Detect which cell encompasses the target text, then output its [x, y] center coordinate. 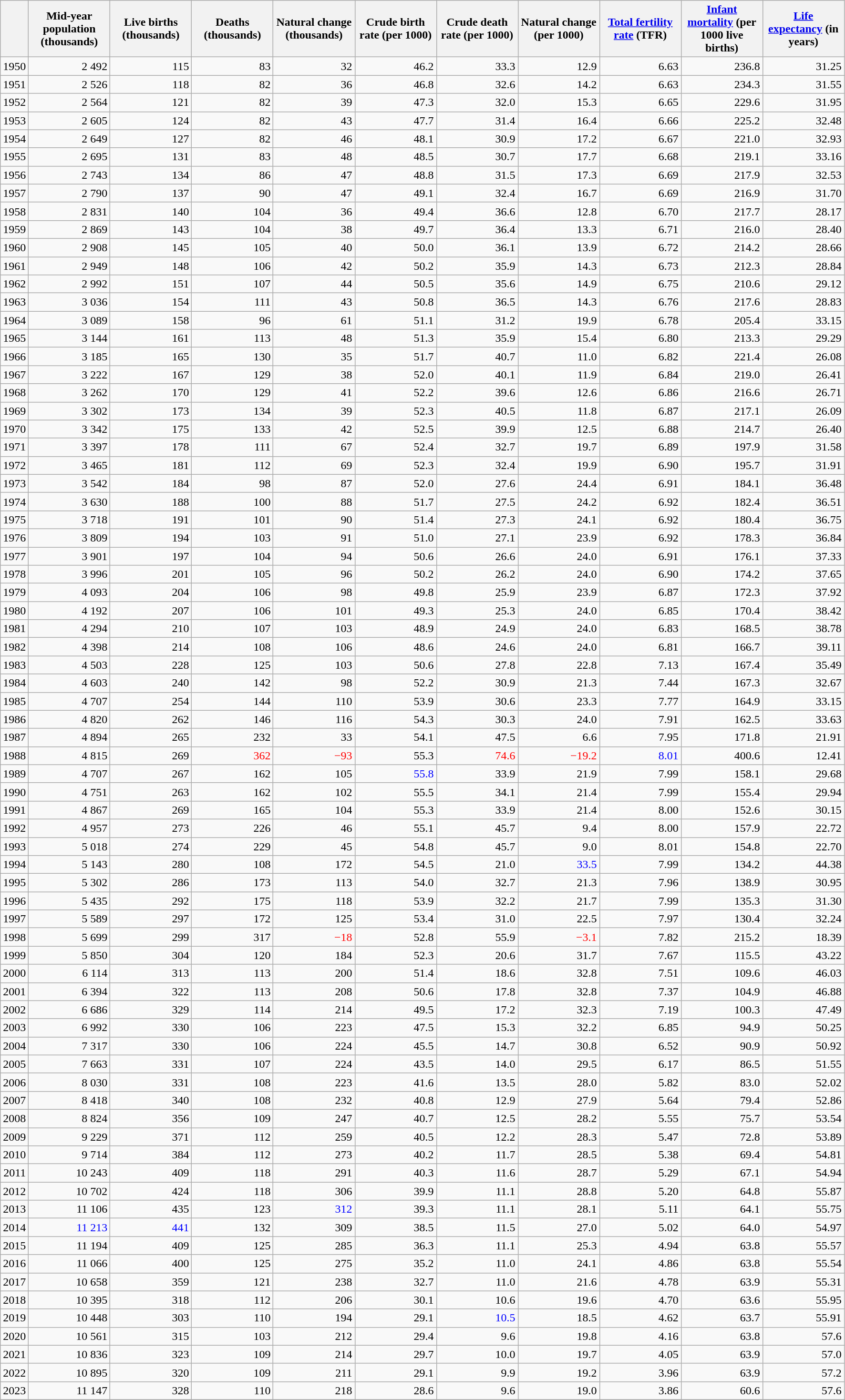
Deaths (thousands) [233, 29]
6.67 [640, 139]
14.0 [477, 1064]
240 [151, 683]
6.84 [640, 375]
1959 [14, 229]
6.88 [640, 429]
3 465 [70, 465]
14.9 [559, 284]
135.3 [722, 901]
88 [314, 501]
7.95 [640, 737]
10 658 [70, 1282]
1958 [14, 211]
40.8 [396, 1100]
2018 [14, 1300]
4 867 [70, 810]
86.5 [722, 1064]
6.66 [640, 121]
191 [151, 520]
5.11 [640, 1209]
33.16 [803, 157]
3 542 [70, 483]
3 144 [70, 338]
28.2 [559, 1118]
17.8 [477, 991]
1975 [14, 520]
2 564 [70, 102]
7.77 [640, 701]
154 [151, 302]
1963 [14, 302]
44.38 [803, 865]
297 [151, 919]
228 [151, 665]
3 302 [70, 411]
2 526 [70, 84]
36.51 [803, 501]
164.9 [722, 701]
3 222 [70, 375]
11.9 [559, 375]
20.6 [477, 955]
51.1 [396, 320]
48.6 [396, 647]
35 [314, 357]
32.3 [559, 1010]
1998 [14, 937]
61 [314, 320]
4.70 [640, 1300]
31.5 [477, 175]
140 [151, 211]
1957 [14, 193]
−18 [314, 937]
104.9 [722, 991]
22.5 [559, 919]
3 901 [70, 556]
2000 [14, 973]
1964 [14, 320]
36.6 [477, 211]
24.6 [477, 647]
49.3 [396, 611]
329 [151, 1010]
32.67 [803, 683]
151 [151, 284]
4.62 [640, 1318]
13.3 [559, 229]
54.5 [396, 865]
11 194 [70, 1246]
67.1 [722, 1173]
63.6 [722, 1300]
35.2 [396, 1264]
1999 [14, 955]
6 394 [70, 991]
27.8 [477, 665]
5.55 [640, 1118]
36.75 [803, 520]
94 [314, 556]
5 589 [70, 919]
6.82 [640, 357]
216.0 [722, 229]
158.1 [722, 774]
142 [233, 683]
1962 [14, 284]
6 114 [70, 973]
47.3 [396, 102]
28.66 [803, 247]
1978 [14, 574]
6.70 [640, 211]
9.0 [559, 846]
11.7 [477, 1155]
7.82 [640, 937]
315 [151, 1336]
3.96 [640, 1372]
22.8 [559, 665]
48.8 [396, 175]
299 [151, 937]
48.9 [396, 629]
54.8 [396, 846]
180.4 [722, 520]
400.6 [722, 756]
26.09 [803, 411]
238 [314, 1282]
211 [314, 1372]
30.8 [559, 1046]
400 [151, 1264]
4 815 [70, 756]
24.2 [559, 501]
4 503 [70, 665]
53.89 [803, 1137]
221.0 [722, 139]
31.91 [803, 465]
55.8 [396, 774]
123 [233, 1209]
49.1 [396, 193]
46.2 [396, 66]
52.4 [396, 447]
2003 [14, 1028]
55.9 [477, 937]
38.5 [396, 1227]
50.25 [803, 1028]
234.3 [722, 84]
36.5 [477, 302]
6.72 [640, 247]
2005 [14, 1064]
1966 [14, 357]
208 [314, 991]
6.17 [640, 1064]
4.16 [640, 1336]
144 [233, 701]
55.91 [803, 1318]
2002 [14, 1010]
29.5 [559, 1064]
54.81 [803, 1155]
1993 [14, 846]
214.2 [722, 247]
2007 [14, 1100]
10 836 [70, 1354]
114 [233, 1010]
6.78 [640, 320]
31.2 [477, 320]
6 686 [70, 1010]
60.6 [722, 1390]
2006 [14, 1082]
280 [151, 865]
7.19 [640, 1010]
10 243 [70, 1173]
217.7 [722, 211]
67 [314, 447]
1992 [14, 828]
5 699 [70, 937]
41 [314, 393]
79.4 [722, 1100]
33.5 [559, 865]
37.92 [803, 593]
178 [151, 447]
7.97 [640, 919]
51.0 [396, 538]
171.8 [722, 737]
6.81 [640, 647]
221.4 [722, 357]
217.6 [722, 302]
29.12 [803, 284]
161 [151, 338]
215.2 [722, 937]
19.6 [559, 1300]
5.38 [640, 1155]
6.52 [640, 1046]
28.3 [559, 1137]
1969 [14, 411]
6.86 [640, 393]
54.1 [396, 737]
30.95 [803, 883]
38.42 [803, 611]
371 [151, 1137]
9.4 [559, 828]
1995 [14, 883]
5.47 [640, 1137]
54.0 [396, 883]
320 [151, 1372]
27.9 [559, 1100]
54.97 [803, 1227]
10 395 [70, 1300]
22.72 [803, 828]
225.2 [722, 121]
441 [151, 1227]
133 [233, 429]
9 714 [70, 1155]
72.8 [722, 1137]
14.7 [477, 1046]
33 [314, 737]
6.83 [640, 629]
1991 [14, 810]
31.25 [803, 66]
265 [151, 737]
91 [314, 538]
17.7 [559, 157]
100.3 [722, 1010]
1996 [14, 901]
340 [151, 1100]
167 [151, 375]
52.86 [803, 1100]
33.63 [803, 719]
52.5 [396, 429]
12.6 [559, 393]
130.4 [722, 919]
7.44 [640, 683]
2009 [14, 1137]
181 [151, 465]
86 [233, 175]
5 302 [70, 883]
152.6 [722, 810]
204 [151, 593]
2 831 [70, 211]
26.40 [803, 429]
146 [233, 719]
11 066 [70, 1264]
32.48 [803, 121]
1988 [14, 756]
1979 [14, 593]
−3.1 [559, 937]
35.6 [477, 284]
54.3 [396, 719]
2022 [14, 1372]
218 [314, 1390]
9 229 [70, 1137]
12.8 [559, 211]
2017 [14, 1282]
263 [151, 792]
206 [314, 1300]
28.40 [803, 229]
138.9 [722, 883]
1977 [14, 556]
Crude death rate (per 1000) [477, 29]
2 605 [70, 121]
26.41 [803, 375]
74.6 [477, 756]
1994 [14, 865]
219.1 [722, 157]
7.91 [640, 719]
4 894 [70, 737]
90.9 [722, 1046]
210 [151, 629]
1950 [14, 66]
Life expectancy (in years) [803, 29]
55.57 [803, 1246]
1953 [14, 121]
10 702 [70, 1191]
1965 [14, 338]
27.6 [477, 483]
26.71 [803, 393]
31.4 [477, 121]
29.29 [803, 338]
9.9 [477, 1372]
197.9 [722, 447]
Crude birth rate (per 1000) [396, 29]
132 [233, 1227]
30.3 [477, 719]
57.0 [803, 1354]
274 [151, 846]
8 418 [70, 1100]
115 [151, 66]
435 [151, 1209]
259 [314, 1137]
4 603 [70, 683]
40 [314, 247]
6.73 [640, 266]
262 [151, 719]
306 [314, 1191]
1956 [14, 175]
22.70 [803, 846]
57.2 [803, 1372]
4 751 [70, 792]
45 [314, 846]
212.3 [722, 266]
384 [151, 1155]
50.0 [396, 247]
155.4 [722, 792]
3 342 [70, 429]
4.86 [640, 1264]
16.4 [559, 121]
8 030 [70, 1082]
214.7 [722, 429]
50.8 [396, 302]
48.5 [396, 157]
24.4 [559, 483]
−19.2 [559, 756]
Natural change (per 1000) [559, 29]
26.6 [477, 556]
64.0 [722, 1227]
7.37 [640, 991]
46.8 [396, 84]
162.5 [722, 719]
19.0 [559, 1390]
21.6 [559, 1282]
10 561 [70, 1336]
30.15 [803, 810]
18.5 [559, 1318]
28.83 [803, 302]
37.65 [803, 574]
Total fertility rate (TFR) [640, 29]
49.5 [396, 1010]
158 [151, 320]
2020 [14, 1336]
53.4 [396, 919]
6.75 [640, 284]
7.13 [640, 665]
1973 [14, 483]
38.78 [803, 629]
5.20 [640, 1191]
226 [233, 828]
356 [151, 1118]
47.7 [396, 121]
30.1 [396, 1300]
188 [151, 501]
4 398 [70, 647]
1989 [14, 774]
170 [151, 393]
219.0 [722, 375]
27.5 [477, 501]
2011 [14, 1173]
18.6 [477, 973]
229.6 [722, 102]
1961 [14, 266]
7 663 [70, 1064]
21.91 [803, 737]
2 949 [70, 266]
10 895 [70, 1372]
63.7 [722, 1318]
1951 [14, 84]
27.1 [477, 538]
328 [151, 1390]
2 790 [70, 193]
7 317 [70, 1046]
55.95 [803, 1300]
5 143 [70, 865]
6.6 [559, 737]
1984 [14, 683]
3 630 [70, 501]
43.22 [803, 955]
2023 [14, 1390]
Live births (thousands) [151, 29]
21.7 [559, 901]
49.7 [396, 229]
2012 [14, 1191]
19.8 [559, 1336]
275 [314, 1264]
40.3 [396, 1173]
109.6 [722, 973]
304 [151, 955]
124 [151, 121]
6.80 [640, 338]
115.5 [722, 955]
1983 [14, 665]
8 824 [70, 1118]
33.3 [477, 66]
10.5 [477, 1318]
184.1 [722, 483]
292 [151, 901]
134.2 [722, 865]
28.5 [559, 1155]
3.86 [640, 1390]
1980 [14, 611]
2 869 [70, 229]
2 908 [70, 247]
286 [151, 883]
Mid-year population (thousands) [70, 29]
4 294 [70, 629]
102 [314, 792]
31.58 [803, 447]
359 [151, 1282]
11 106 [70, 1209]
2008 [14, 1118]
216.9 [722, 193]
323 [151, 1354]
4 820 [70, 719]
11.8 [559, 411]
291 [314, 1173]
1990 [14, 792]
6.89 [640, 447]
−93 [314, 756]
303 [151, 1318]
24.9 [477, 629]
2004 [14, 1046]
1981 [14, 629]
424 [151, 1191]
27.0 [559, 1227]
14.2 [559, 84]
200 [314, 973]
40.2 [396, 1155]
6.76 [640, 302]
32.53 [803, 175]
2001 [14, 991]
26.2 [477, 574]
27.3 [477, 520]
34.1 [477, 792]
217.1 [722, 411]
5.02 [640, 1227]
52.8 [396, 937]
31.95 [803, 102]
217.9 [722, 175]
182.4 [722, 501]
247 [314, 1118]
52.02 [803, 1082]
21.0 [477, 865]
18.39 [803, 937]
10.0 [477, 1354]
143 [151, 229]
285 [314, 1246]
11 147 [70, 1390]
154.8 [722, 846]
236.8 [722, 66]
16.7 [559, 193]
1982 [14, 647]
168.5 [722, 629]
28.17 [803, 211]
28.6 [396, 1390]
100 [233, 501]
2021 [14, 1354]
12.2 [477, 1137]
28.8 [559, 1191]
205.4 [722, 320]
167.4 [722, 665]
3 397 [70, 447]
1972 [14, 465]
2015 [14, 1246]
216.6 [722, 393]
3 996 [70, 574]
31.0 [477, 919]
7.51 [640, 973]
3 036 [70, 302]
51.3 [396, 338]
47.49 [803, 1010]
1960 [14, 247]
5 850 [70, 955]
2014 [14, 1227]
145 [151, 247]
50.92 [803, 1046]
55.31 [803, 1282]
28.0 [559, 1082]
197 [151, 556]
13.9 [559, 247]
87 [314, 483]
13.5 [477, 1082]
32.6 [477, 84]
94.9 [722, 1028]
1985 [14, 701]
49.4 [396, 211]
50.5 [396, 284]
48.1 [396, 139]
31.70 [803, 193]
207 [151, 611]
53.54 [803, 1118]
1967 [14, 375]
29.7 [396, 1354]
31.30 [803, 901]
4.94 [640, 1246]
1952 [14, 102]
5.64 [640, 1100]
127 [151, 139]
54.94 [803, 1173]
254 [151, 701]
116 [314, 719]
36.84 [803, 538]
40.1 [477, 375]
2 743 [70, 175]
39.3 [396, 1209]
55.5 [396, 792]
23.3 [559, 701]
3 718 [70, 520]
39.6 [477, 393]
41.6 [396, 1082]
210.6 [722, 284]
28.1 [559, 1209]
3 089 [70, 320]
1971 [14, 447]
4 192 [70, 611]
75.7 [722, 1118]
36.1 [477, 247]
157.9 [722, 828]
28.7 [559, 1173]
36.4 [477, 229]
317 [233, 937]
1970 [14, 429]
11.5 [477, 1227]
69.4 [722, 1155]
11.6 [477, 1173]
31.55 [803, 84]
6.65 [640, 102]
174.2 [722, 574]
5 435 [70, 901]
29.4 [396, 1336]
29.94 [803, 792]
4.78 [640, 1282]
Infant mortality (per 1000 live births) [722, 29]
37.33 [803, 556]
5 018 [70, 846]
1968 [14, 393]
2019 [14, 1318]
28.84 [803, 266]
120 [233, 955]
64.1 [722, 1209]
15.4 [559, 338]
6 992 [70, 1028]
45.5 [396, 1046]
30.6 [477, 701]
362 [233, 756]
137 [151, 193]
32.0 [477, 102]
11 213 [70, 1227]
51.55 [803, 1064]
69 [314, 465]
25.9 [477, 593]
46.03 [803, 973]
166.7 [722, 647]
26.08 [803, 357]
2 992 [70, 284]
6.68 [640, 157]
1986 [14, 719]
10.6 [477, 1300]
43.5 [396, 1064]
148 [151, 266]
2 695 [70, 157]
172.3 [722, 593]
309 [314, 1227]
5.29 [640, 1173]
2013 [14, 1209]
46.88 [803, 991]
12.41 [803, 756]
313 [151, 973]
201 [151, 574]
212 [314, 1336]
3 185 [70, 357]
7.67 [640, 955]
49.8 [396, 593]
318 [151, 1300]
1954 [14, 139]
1997 [14, 919]
10 448 [70, 1318]
7.96 [640, 883]
19.2 [559, 1372]
30.7 [477, 157]
2010 [14, 1155]
2 649 [70, 139]
32 [314, 66]
64.8 [722, 1191]
2 492 [70, 66]
31.7 [559, 955]
55.75 [803, 1209]
1955 [14, 157]
55.87 [803, 1191]
36.48 [803, 483]
176.1 [722, 556]
195.7 [722, 465]
267 [151, 774]
229 [233, 846]
5.82 [640, 1082]
21.9 [559, 774]
322 [151, 991]
4 957 [70, 828]
3 262 [70, 393]
4 093 [70, 593]
55.54 [803, 1264]
2016 [14, 1264]
170.4 [722, 611]
213.3 [722, 338]
29.68 [803, 774]
36.3 [396, 1246]
1974 [14, 501]
312 [314, 1209]
17.3 [559, 175]
44 [314, 284]
Natural change (thousands) [314, 29]
178.3 [722, 538]
83.0 [722, 1082]
35.49 [803, 665]
6.71 [640, 229]
1987 [14, 737]
32.24 [803, 919]
167.3 [722, 683]
39.11 [803, 647]
55.1 [396, 828]
131 [151, 157]
32.93 [803, 139]
1976 [14, 538]
4.05 [640, 1354]
130 [233, 357]
3 809 [70, 538]
